Locate the cell with the specified text and output its (X, Y) center coordinate. 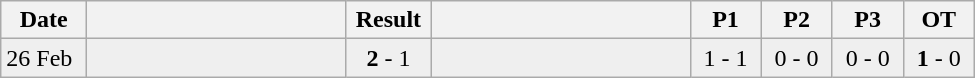
Date (44, 20)
P3 (868, 20)
OT (938, 20)
26 Feb (44, 58)
Result (388, 20)
P2 (796, 20)
2 - 1 (388, 58)
1 - 1 (726, 58)
1 - 0 (938, 58)
P1 (726, 20)
